Pinpoint the cell where the given text exists, returning its (x, y) midpoint coordinate. 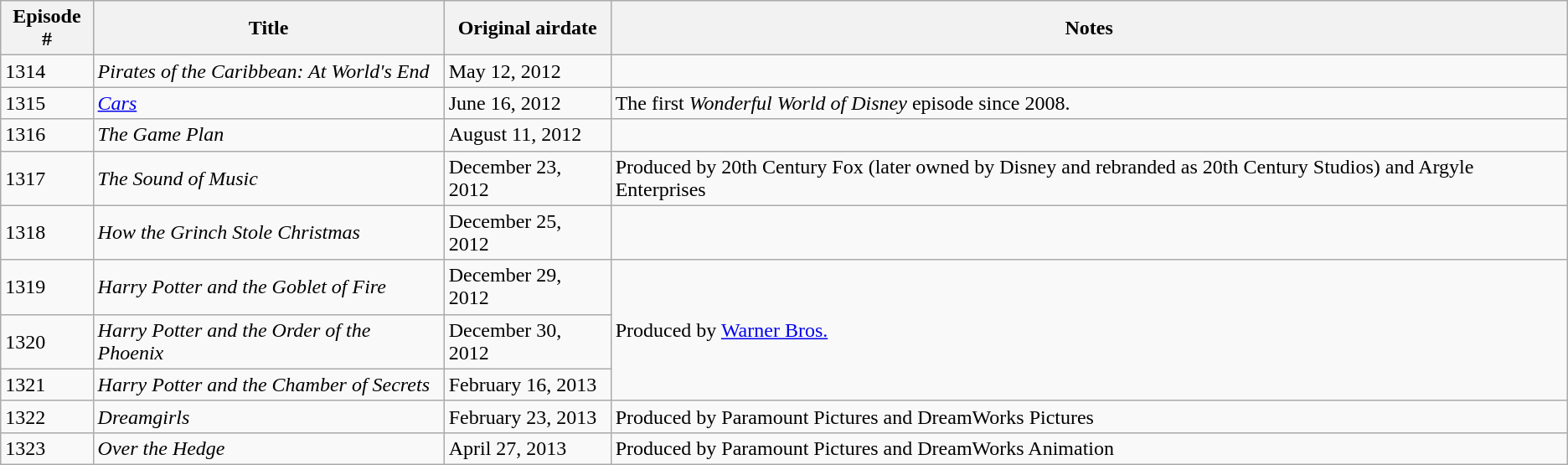
1314 (47, 71)
The Sound of Music (268, 178)
Original airdate (528, 28)
How the Grinch Stole Christmas (268, 233)
February 23, 2013 (528, 416)
February 16, 2013 (528, 385)
Episode # (47, 28)
1321 (47, 385)
1323 (47, 448)
Dreamgirls (268, 416)
1315 (47, 103)
June 16, 2012 (528, 103)
1318 (47, 233)
Pirates of the Caribbean: At World's End (268, 71)
May 12, 2012 (528, 71)
Produced by 20th Century Fox (later owned by Disney and rebranded as 20th Century Studios) and Argyle Enterprises (1089, 178)
1316 (47, 135)
1317 (47, 178)
The Game Plan (268, 135)
December 25, 2012 (528, 233)
Produced by Paramount Pictures and DreamWorks Animation (1089, 448)
The first Wonderful World of Disney episode since 2008. (1089, 103)
1320 (47, 342)
April 27, 2013 (528, 448)
August 11, 2012 (528, 135)
1322 (47, 416)
Notes (1089, 28)
Produced by Warner Bros. (1089, 330)
December 30, 2012 (528, 342)
Harry Potter and the Order of the Phoenix (268, 342)
1319 (47, 287)
December 23, 2012 (528, 178)
Harry Potter and the Goblet of Fire (268, 287)
December 29, 2012 (528, 287)
Over the Hedge (268, 448)
Title (268, 28)
Cars (268, 103)
Harry Potter and the Chamber of Secrets (268, 385)
Produced by Paramount Pictures and DreamWorks Pictures (1089, 416)
